Pinpoint the cell where the given text exists, returning its [x, y] midpoint coordinate. 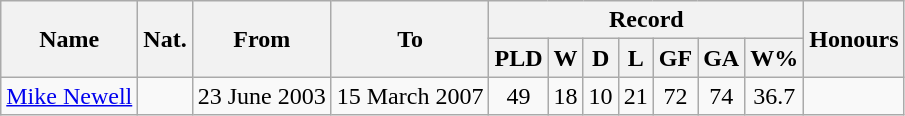
Nat. [165, 39]
GF [675, 58]
To [410, 39]
15 March 2007 [410, 96]
36.7 [774, 96]
18 [566, 96]
W% [774, 58]
49 [518, 96]
Record [646, 20]
PLD [518, 58]
D [600, 58]
Name [70, 39]
23 June 2003 [262, 96]
Honours [854, 39]
Mike Newell [70, 96]
L [636, 58]
21 [636, 96]
10 [600, 96]
GA [722, 58]
From [262, 39]
W [566, 58]
74 [722, 96]
72 [675, 96]
